Scan for the cell matching the given text and deliver its (x, y) coordinate at center. 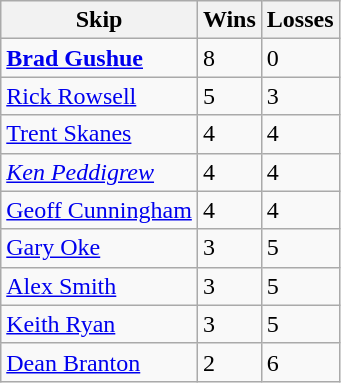
Alex Smith (100, 286)
Ken Peddigrew (100, 172)
2 (229, 362)
8 (229, 58)
Dean Branton (100, 362)
Gary Oke (100, 248)
Trent Skanes (100, 134)
Rick Rowsell (100, 96)
Skip (100, 20)
Wins (229, 20)
Brad Gushue (100, 58)
Keith Ryan (100, 324)
Losses (300, 20)
0 (300, 58)
Geoff Cunningham (100, 210)
6 (300, 362)
